Identify which cell holds the provided text, then report its [x, y] central coordinate. 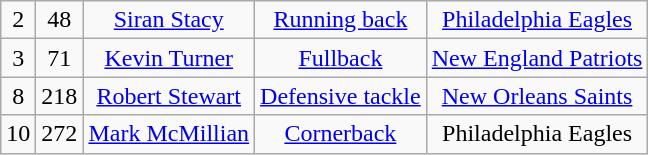
10 [18, 134]
New Orleans Saints [537, 96]
2 [18, 20]
Robert Stewart [169, 96]
Siran Stacy [169, 20]
New England Patriots [537, 58]
71 [60, 58]
48 [60, 20]
272 [60, 134]
218 [60, 96]
Defensive tackle [341, 96]
Fullback [341, 58]
Cornerback [341, 134]
3 [18, 58]
Running back [341, 20]
8 [18, 96]
Mark McMillian [169, 134]
Kevin Turner [169, 58]
